Provide the (x, y) coordinate of the cell's center where the given text is located.  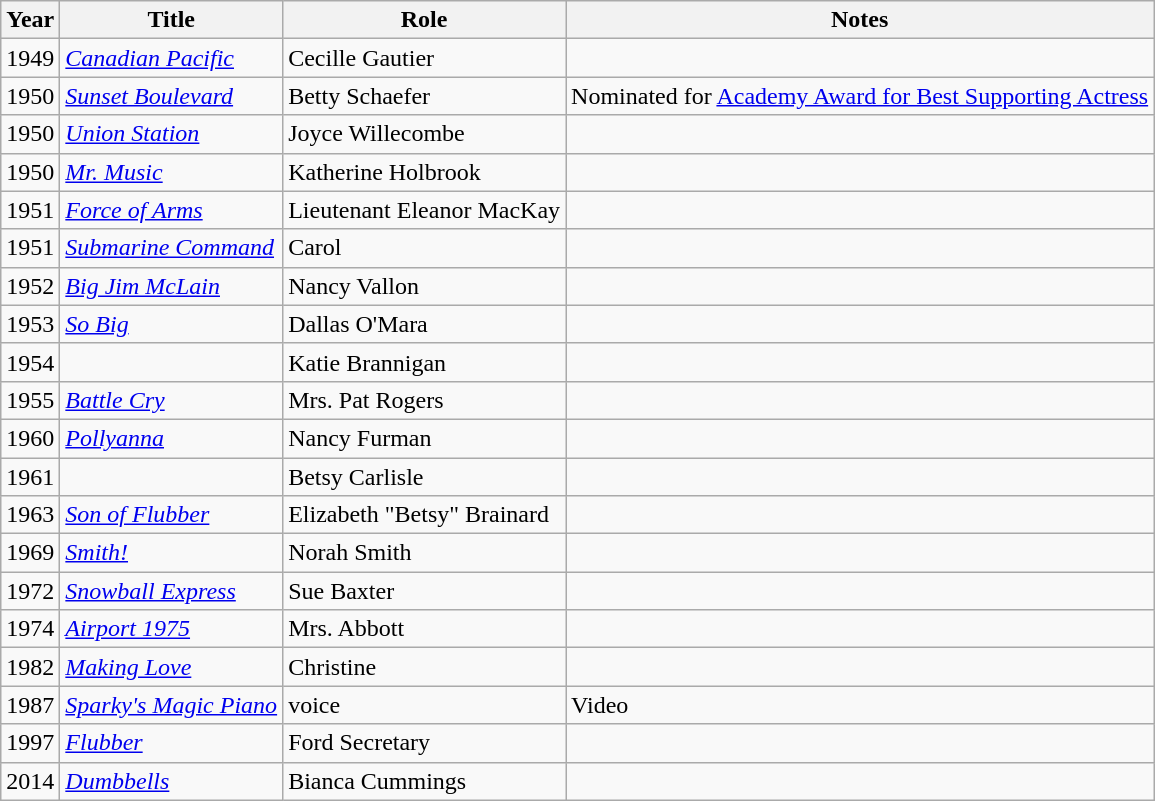
Sparky's Magic Piano (172, 705)
Notes (860, 20)
Son of Flubber (172, 515)
Katie Brannigan (424, 362)
Ford Secretary (424, 743)
2014 (30, 781)
Mrs. Pat Rogers (424, 400)
Sunset Boulevard (172, 96)
Role (424, 20)
Mrs. Abbott (424, 629)
Dumbbells (172, 781)
Nancy Furman (424, 438)
Year (30, 20)
Flubber (172, 743)
Lieutenant Eleanor MacKay (424, 210)
Cecille Gautier (424, 58)
Betsy Carlisle (424, 477)
Union Station (172, 134)
1987 (30, 705)
Carol (424, 248)
1969 (30, 553)
1952 (30, 286)
voice (424, 705)
Betty Schaefer (424, 96)
Canadian Pacific (172, 58)
1961 (30, 477)
1955 (30, 400)
1982 (30, 667)
Smith! (172, 553)
1949 (30, 58)
1953 (30, 324)
1974 (30, 629)
Submarine Command (172, 248)
Mr. Music (172, 172)
So Big (172, 324)
Making Love (172, 667)
Title (172, 20)
Video (860, 705)
Dallas O'Mara (424, 324)
1960 (30, 438)
Bianca Cummings (424, 781)
Pollyanna (172, 438)
Elizabeth "Betsy" Brainard (424, 515)
1954 (30, 362)
1997 (30, 743)
Snowball Express (172, 591)
Nominated for Academy Award for Best Supporting Actress (860, 96)
Joyce Willecombe (424, 134)
Norah Smith (424, 553)
Big Jim McLain (172, 286)
Sue Baxter (424, 591)
1972 (30, 591)
Battle Cry (172, 400)
Force of Arms (172, 210)
Airport 1975 (172, 629)
1963 (30, 515)
Katherine Holbrook (424, 172)
Nancy Vallon (424, 286)
Christine (424, 667)
